Return the (x, y) coordinate for the center point of the cell that contains the specified text.  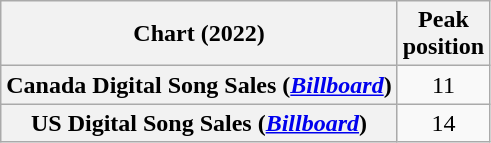
11 (443, 85)
Chart (2022) (199, 34)
US Digital Song Sales (Billboard) (199, 123)
Canada Digital Song Sales (Billboard) (199, 85)
14 (443, 123)
Peakposition (443, 34)
